Search for the cell housing the specified text and yield its (x, y) center coordinate. 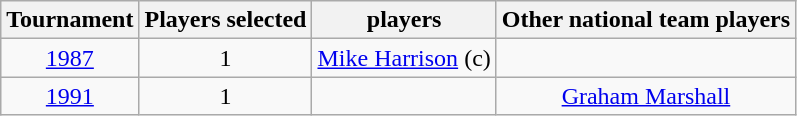
Graham Marshall (646, 96)
1991 (70, 96)
Other national team players (646, 20)
Tournament (70, 20)
Players selected (226, 20)
players (404, 20)
Mike Harrison (c) (404, 58)
1987 (70, 58)
